From the cell containing the given text, extract its center point as (x, y) coordinate. 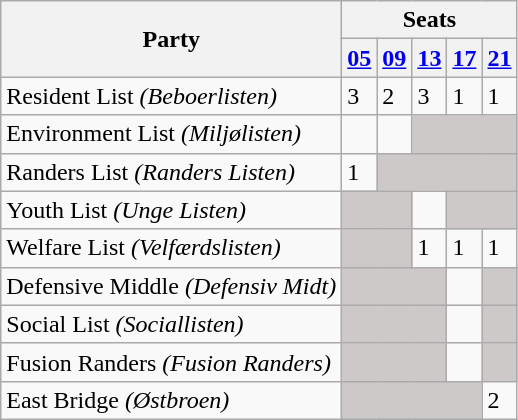
17 (464, 58)
Fusion Randers (Fusion Randers) (172, 362)
Welfare List (Velfærdslisten) (172, 248)
Youth List (Unge Listen) (172, 210)
Seats (430, 20)
Defensive Middle (Defensiv Midt) (172, 286)
09 (394, 58)
East Bridge (Østbroen) (172, 400)
Resident List (Beboerlisten) (172, 96)
Environment List (Miljølisten) (172, 134)
Social List (Sociallisten) (172, 324)
Randers List (Randers Listen) (172, 172)
05 (360, 58)
13 (430, 58)
Party (172, 39)
21 (500, 58)
